From the cell containing the given text, extract its center point as [x, y] coordinate. 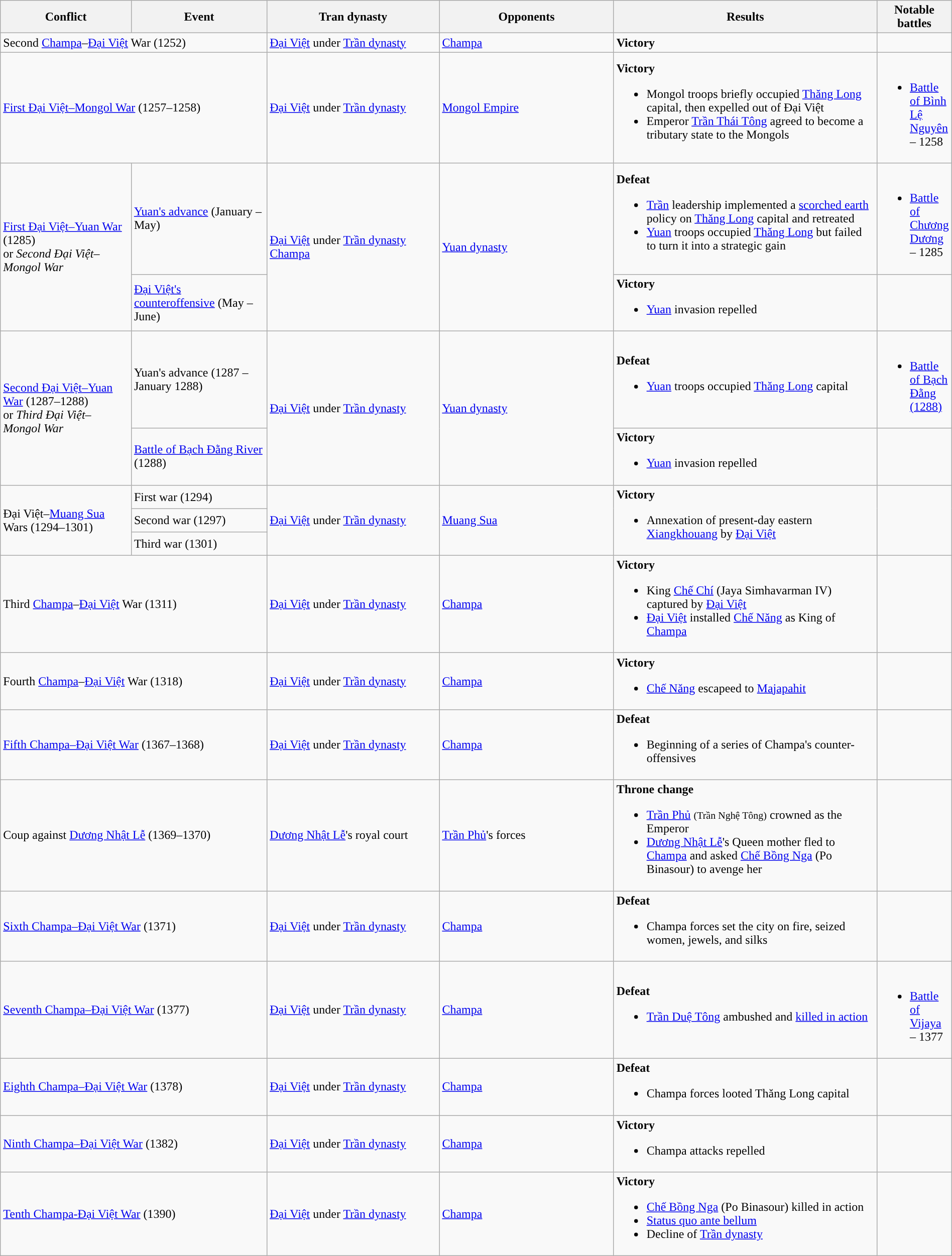
Dương Nhật Lễ's royal court [353, 835]
Fourth Champa–Đại Việt War (1318) [134, 681]
Battle of Chương Dương – 1285 [914, 219]
First war (1294) [199, 497]
VictoryKing Chế Chí (Jaya Simhavarman IV) captured by Đại ViệtĐại Việt installed Chế Năng as King of Champa [745, 604]
Third war (1301) [199, 544]
Second Đại Việt–Yuan War (1287–1288) or Third Đại Việt–Mongol War [66, 408]
Tenth Champa-Đại Việt War (1390) [134, 1214]
Fifth Champa–Đại Việt War (1367–1368) [134, 744]
Trần Phủ's forces [526, 835]
Third Champa–Đại Việt War (1311) [134, 604]
DefeatBeginning of a series of Champa's counter-offensives [745, 744]
Conflict [66, 17]
Battle of Vijaya – 1377 [914, 1010]
Đại Việt's counteroffensive (May – June) [199, 302]
Victory [745, 43]
Event [199, 17]
Second Champa–Đại Việt War (1252) [134, 43]
Sixth Champa–Đại Việt War (1371) [134, 926]
VictoryChế Bồng Nga (Po Binasour) killed in actionStatus quo ante bellumDecline of Trần dynasty [745, 1214]
DefeatChampa forces set the city on fire, seized women, jewels, and silks [745, 926]
Eighth Champa–Đại Việt War (1378) [134, 1087]
Ninth Champa–Đại Việt War (1382) [134, 1144]
Yuan's advance (January – May) [199, 219]
Đại Việt–Muang Sua Wars (1294–1301) [66, 520]
Battle of Bạch Đằng (1288) [914, 380]
Notable battles [914, 17]
Mongol Empire [526, 107]
Seventh Champa–Đại Việt War (1377) [134, 1010]
First Đại Việt–Yuan War (1285) or Second Đại Việt–Mongol War [66, 247]
Yuan's advance (1287 – January 1288) [199, 380]
VictoryAnnexation of present-day eastern Xiangkhouang by Đại Việt [745, 520]
Đại Việt under Trần dynasty Champa [353, 247]
Coup against Dương Nhật Lễ (1369–1370) [134, 835]
Tran dynasty [353, 17]
DefeatChampa forces looted Thăng Long capital [745, 1087]
VictoryChế Năng escapeed to Majapahit [745, 681]
DefeatTrần Duệ Tông ambushed and killed in action [745, 1010]
Battle of Bình Lệ Nguyên – 1258 [914, 107]
Battle of Bạch Đằng River (1288) [199, 457]
VictoryChampa attacks repelled [745, 1144]
Results [745, 17]
DefeatYuan troops occupied Thăng Long capital [745, 380]
Second war (1297) [199, 520]
First Đại Việt–Mongol War (1257–1258) [134, 107]
Opponents [526, 17]
Muang Sua [526, 520]
